Extract the [x, y] coordinate from the center of the cell holding the provided text.  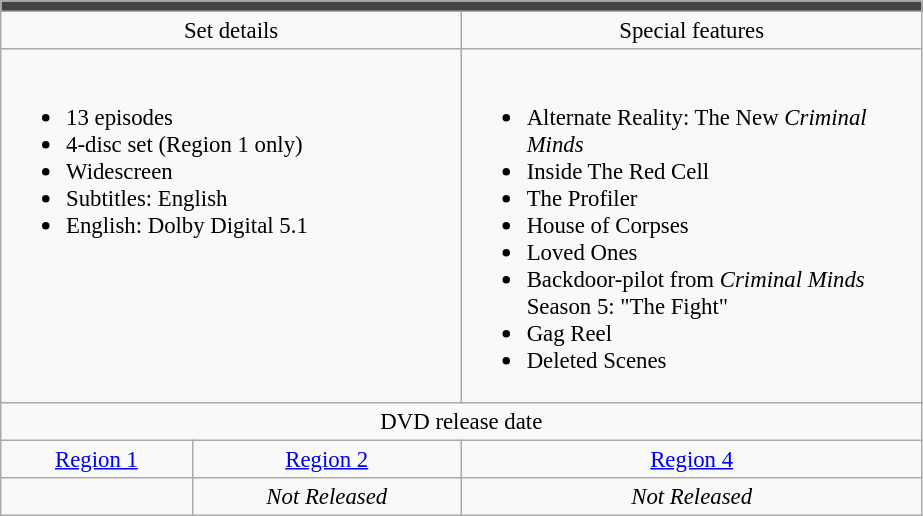
DVD release date [462, 421]
Region 4 [692, 459]
Special features [692, 31]
13 episodes4-disc set (Region 1 only)WidescreenSubtitles: EnglishEnglish: Dolby Digital 5.1 [232, 226]
Region 1 [96, 459]
Set details [232, 31]
Region 2 [326, 459]
